Find where the given text appears and provide that cell's center as (x, y) coordinate. 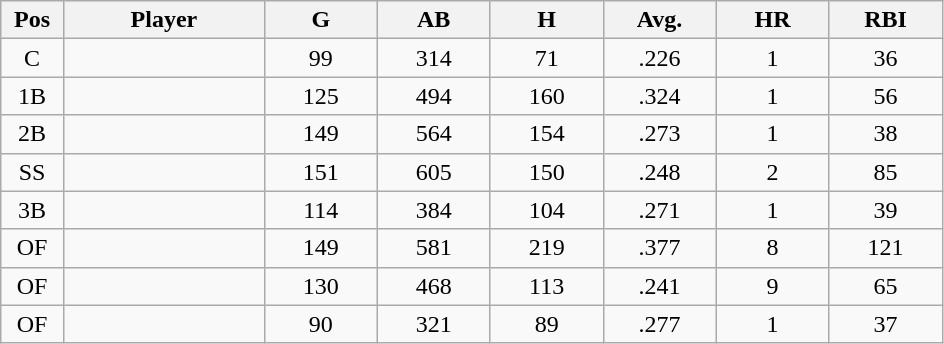
104 (546, 210)
125 (320, 96)
65 (886, 286)
56 (886, 96)
.271 (660, 210)
581 (434, 248)
.277 (660, 324)
2B (32, 134)
.273 (660, 134)
99 (320, 58)
H (546, 20)
Player (164, 20)
154 (546, 134)
38 (886, 134)
Avg. (660, 20)
85 (886, 172)
113 (546, 286)
39 (886, 210)
.377 (660, 248)
37 (886, 324)
150 (546, 172)
SS (32, 172)
468 (434, 286)
90 (320, 324)
384 (434, 210)
314 (434, 58)
Pos (32, 20)
G (320, 20)
.226 (660, 58)
.241 (660, 286)
2 (772, 172)
89 (546, 324)
321 (434, 324)
8 (772, 248)
AB (434, 20)
564 (434, 134)
1B (32, 96)
130 (320, 286)
151 (320, 172)
219 (546, 248)
9 (772, 286)
HR (772, 20)
71 (546, 58)
605 (434, 172)
.248 (660, 172)
121 (886, 248)
RBI (886, 20)
114 (320, 210)
3B (32, 210)
.324 (660, 96)
160 (546, 96)
C (32, 58)
494 (434, 96)
36 (886, 58)
